Detect which cell encompasses the target text, then output its [X, Y] center coordinate. 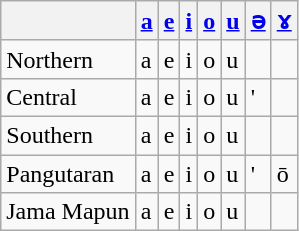
Jama Mapun [68, 212]
ə [258, 21]
Central [68, 97]
ō [284, 173]
Pangutaran [68, 173]
ɤ [284, 21]
Northern [68, 59]
Southern [68, 135]
